Search for the cell housing the specified text and yield its (X, Y) center coordinate. 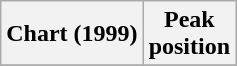
Chart (1999) (72, 34)
Peakposition (189, 34)
